Pinpoint the cell where the given text exists, returning its [X, Y] midpoint coordinate. 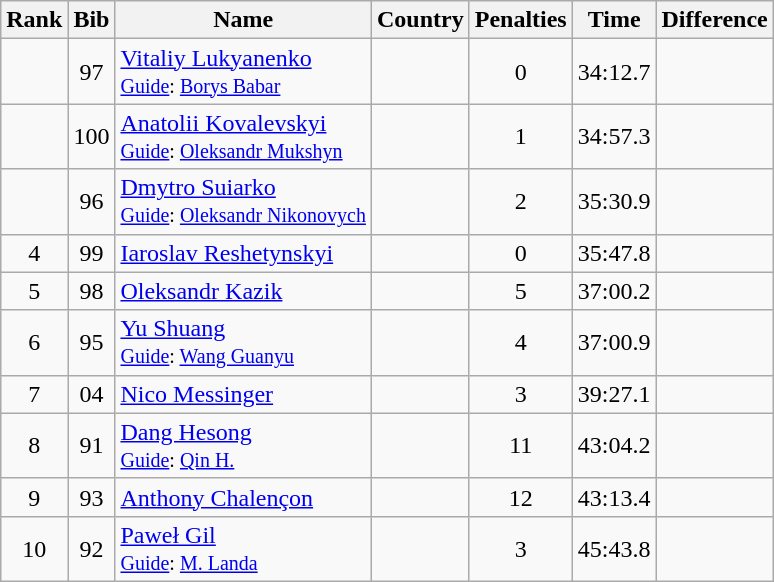
12 [520, 497]
34:57.3 [614, 136]
1 [520, 136]
6 [34, 342]
37:00.9 [614, 342]
97 [92, 72]
Dmytro SuiarkoGuide: Oleksandr Nikonovych [244, 202]
Time [614, 20]
Rank [34, 20]
43:13.4 [614, 497]
92 [92, 548]
98 [92, 291]
9 [34, 497]
Anatolii KovalevskyiGuide: Oleksandr Mukshyn [244, 136]
95 [92, 342]
Yu ShuangGuide: Wang Guanyu [244, 342]
43:04.2 [614, 446]
Penalties [520, 20]
Country [420, 20]
35:30.9 [614, 202]
35:47.8 [614, 253]
04 [92, 394]
Iaroslav Reshetynskyi [244, 253]
37:00.2 [614, 291]
45:43.8 [614, 548]
Paweł GilGuide: M. Landa [244, 548]
91 [92, 446]
Bib [92, 20]
7 [34, 394]
96 [92, 202]
2 [520, 202]
10 [34, 548]
Nico Messinger [244, 394]
99 [92, 253]
Difference [714, 20]
11 [520, 446]
Anthony Chalençon [244, 497]
Vitaliy LukyanenkoGuide: Borys Babar [244, 72]
Name [244, 20]
Oleksandr Kazik [244, 291]
93 [92, 497]
Dang HesongGuide: Qin H. [244, 446]
100 [92, 136]
8 [34, 446]
34:12.7 [614, 72]
39:27.1 [614, 394]
